Return (x, y) of the center of cell containing provided text 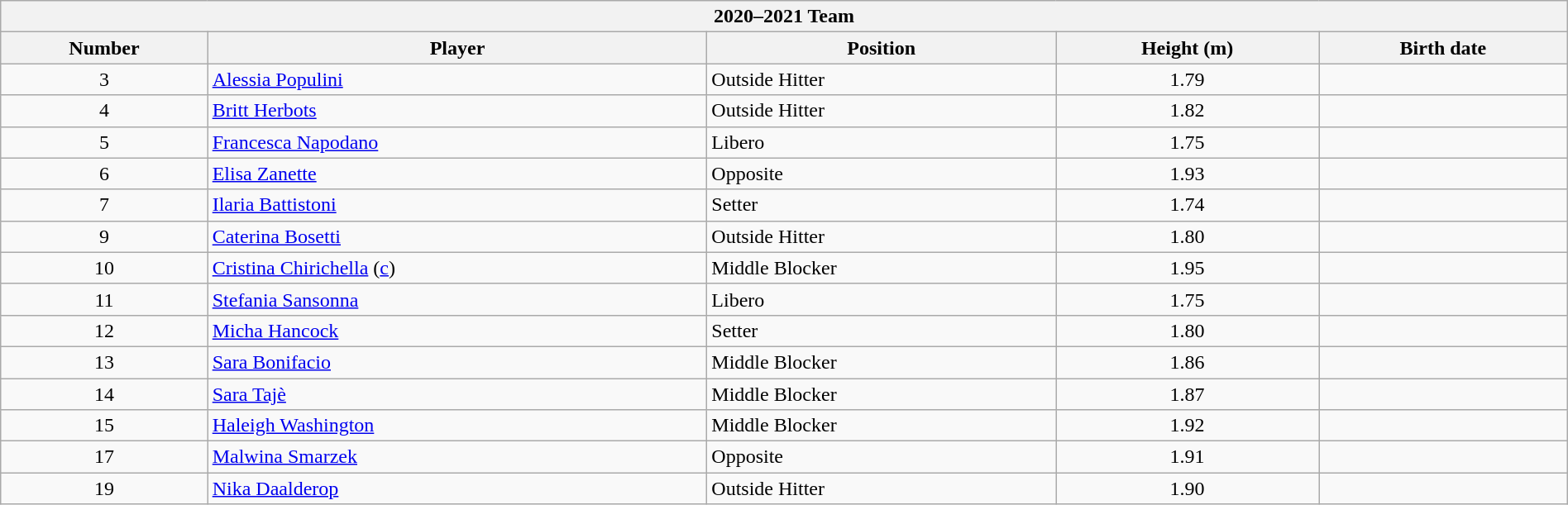
11 (104, 299)
Elisa Zanette (457, 174)
2020–2021 Team (784, 17)
5 (104, 142)
Sara Bonifacio (457, 362)
14 (104, 394)
9 (104, 236)
Sara Tajè (457, 394)
Position (882, 48)
1.92 (1188, 426)
1.91 (1188, 457)
1.90 (1188, 488)
1.87 (1188, 394)
Cristina Chirichella (c) (457, 268)
Caterina Bosetti (457, 236)
19 (104, 488)
7 (104, 205)
10 (104, 268)
Micha Hancock (457, 331)
1.79 (1188, 79)
Haleigh Washington (457, 426)
Stefania Sansonna (457, 299)
Player (457, 48)
1.74 (1188, 205)
1.82 (1188, 111)
17 (104, 457)
Alessia Populini (457, 79)
3 (104, 79)
Francesca Napodano (457, 142)
15 (104, 426)
Ilaria Battistoni (457, 205)
13 (104, 362)
6 (104, 174)
Birth date (1444, 48)
1.95 (1188, 268)
4 (104, 111)
1.86 (1188, 362)
Height (m) (1188, 48)
1.93 (1188, 174)
Number (104, 48)
Malwina Smarzek (457, 457)
Nika Daalderop (457, 488)
12 (104, 331)
Britt Herbots (457, 111)
